Output the [X, Y] coordinate of the center of the cell containing the given text.  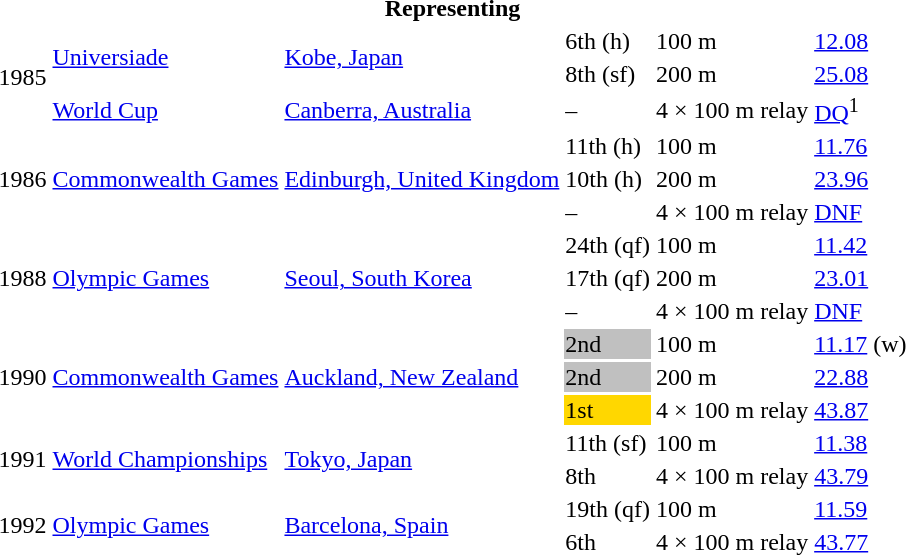
11th (sf) [608, 443]
1st [608, 410]
19th (qf) [608, 509]
17th (qf) [608, 278]
World Championships [166, 460]
11th (h) [608, 146]
Edinburgh, United Kingdom [422, 179]
8th [608, 476]
Tokyo, Japan [422, 460]
World Cup [166, 110]
Seoul, South Korea [422, 278]
Olympic Games [166, 278]
24th (qf) [608, 245]
Kobe, Japan [422, 58]
8th (sf) [608, 74]
10th (h) [608, 179]
Universiade [166, 58]
Canberra, Australia [422, 110]
6th (h) [608, 41]
Auckland, New Zealand [422, 377]
